Identify which cell holds the provided text, then report its [X, Y] central coordinate. 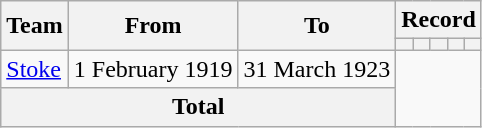
Team [35, 26]
31 March 1923 [317, 69]
Total [198, 107]
From [153, 26]
Stoke [35, 69]
1 February 1919 [153, 69]
Record [439, 20]
To [317, 26]
